Determine the [x, y] coordinate at the center of the cell enclosing the given text.  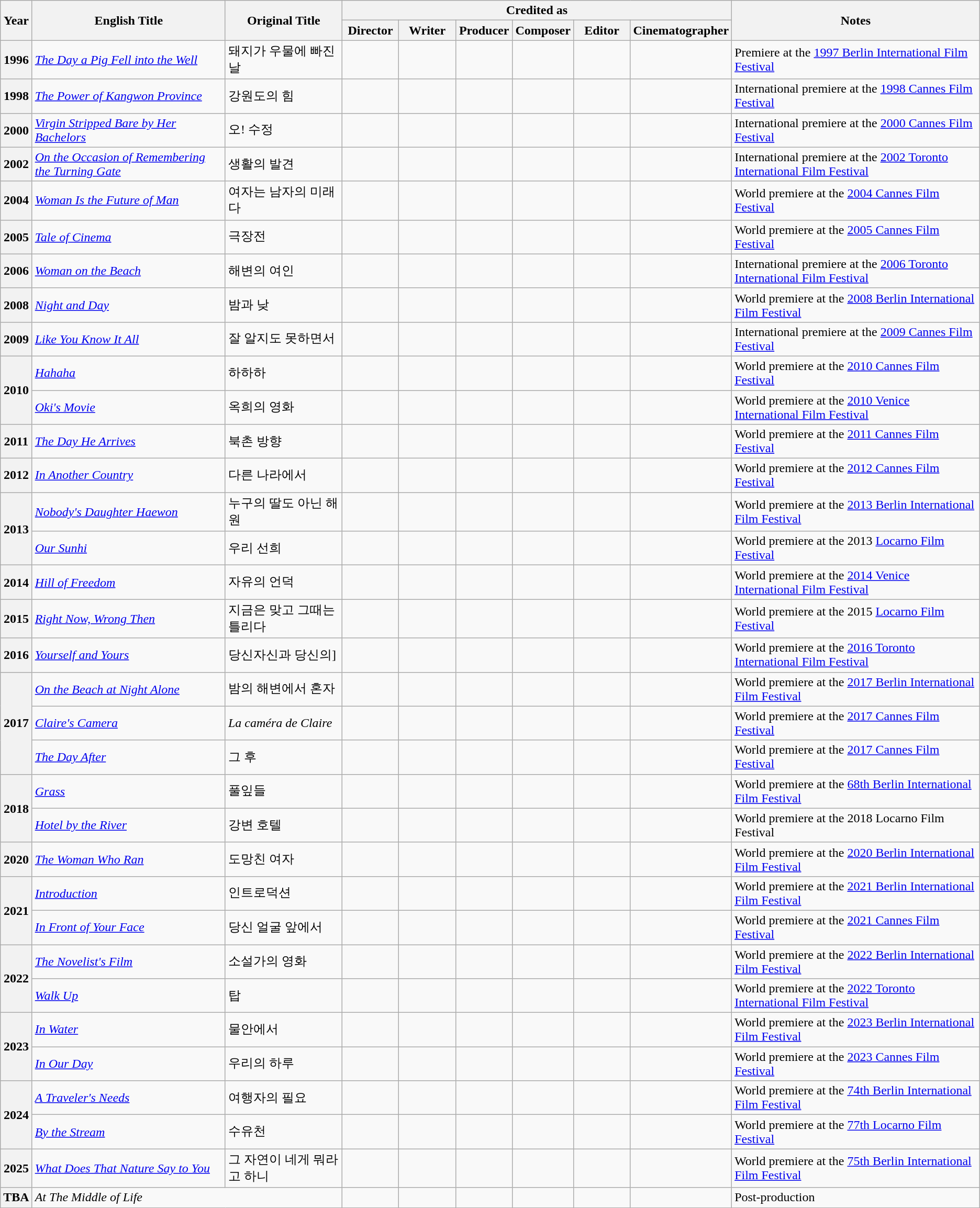
Composer [543, 30]
2023 [16, 1047]
World premiere at the 2023 Berlin International Film Festival [856, 1030]
Director [371, 30]
World premiere at the 2004 Cannes Film Festival [856, 200]
On the Beach at Night Alone [129, 689]
World premiere at the 77th Locarno Film Festival [856, 1132]
옥희의 영화 [284, 407]
World premiere at the 2021 Berlin International Film Festival [856, 893]
Producer [484, 30]
2012 [16, 475]
다른 나라에서 [284, 475]
World premiere at the 2018 Locarno Film Festival [856, 825]
Like You Know It All [129, 339]
지금은 맞고 그때는 틀리다 [284, 619]
On the Occasion of Remembering the Turning Gate [129, 164]
A Traveler's Needs [129, 1098]
Hill of Freedom [129, 582]
The Novelist's Film [129, 961]
그 자연이 네게 뭐라고 하니 [284, 1168]
Yourself and Yours [129, 655]
International premiere at the 2000 Cannes Film Festival [856, 130]
Virgin Stripped Bare by Her Bachelors [129, 130]
2016 [16, 655]
풀잎들 [284, 791]
Walk Up [129, 996]
2008 [16, 305]
2020 [16, 859]
2002 [16, 164]
World premiere at the 2023 Cannes Film Festival [856, 1064]
여자는 남자의 미래다 [284, 200]
물안에서 [284, 1030]
International premiere at the 2002 Toronto International Film Festival [856, 164]
Oki's Movie [129, 407]
Night and Day [129, 305]
Woman Is the Future of Man [129, 200]
2022 [16, 978]
International premiere at the 2006 Toronto International Film Festival [856, 271]
2015 [16, 619]
2010 [16, 390]
잘 알지도 못하면서 [284, 339]
World premiere at the 2015 Locarno Film Festival [856, 619]
2018 [16, 808]
강원도의 힘 [284, 96]
당신자신과 당신의] [284, 655]
Writer [427, 30]
World premiere at the 2010 Cannes Film Festival [856, 373]
1998 [16, 96]
Year [16, 20]
돼지가 우물에 빠진 날 [284, 60]
Hotel by the River [129, 825]
In Water [129, 1030]
2025 [16, 1168]
강변 호텔 [284, 825]
Post-production [856, 1198]
Tale of Cinema [129, 237]
탑 [284, 996]
The Day After [129, 757]
World premiere at the 2013 Berlin International Film Festival [856, 512]
In Front of Your Face [129, 927]
World premiere at the 2014 Venice International Film Festival [856, 582]
2017 [16, 723]
At The Middle of Life [187, 1198]
English Title [129, 20]
World premiere at the 2021 Cannes Film Festival [856, 927]
소설가의 영화 [284, 961]
2024 [16, 1115]
2014 [16, 582]
By the Stream [129, 1132]
World premiere at the 74th Berlin International Film Festival [856, 1098]
World premiere at the 2020 Berlin International Film Festival [856, 859]
World premiere at the 68th Berlin International Film Festival [856, 791]
In Our Day [129, 1064]
Right Now, Wrong Then [129, 619]
The Day He Arrives [129, 442]
Nobody's Daughter Haewon [129, 512]
TBA [16, 1198]
1996 [16, 60]
2004 [16, 200]
World premiere at the 2017 Berlin International Film Festival [856, 689]
2013 [16, 529]
Introduction [129, 893]
우리 선희 [284, 549]
수유천 [284, 1132]
누구의 딸도 아닌 해원 [284, 512]
World premiere at the 2016 Toronto International Film Festival [856, 655]
Our Sunhi [129, 549]
The Power of Kangwon Province [129, 96]
World premiere at the 2011 Cannes Film Festival [856, 442]
World premiere at the 2022 Berlin International Film Festival [856, 961]
Grass [129, 791]
2011 [16, 442]
World premiere at the 2008 Berlin International Film Festival [856, 305]
World premiere at the 75th Berlin International Film Festival [856, 1168]
Cinematographer [681, 30]
World premiere at the 2013 Locarno Film Festival [856, 549]
우리의 하루 [284, 1064]
Original Title [284, 20]
여행자의 필요 [284, 1098]
Woman on the Beach [129, 271]
극장전 [284, 237]
2021 [16, 910]
2009 [16, 339]
World premiere at the 2022 Toronto International Film Festival [856, 996]
하하하 [284, 373]
당신 얼굴 앞에서 [284, 927]
Editor [602, 30]
2005 [16, 237]
밤의 해변에서 혼자 [284, 689]
북촌 방향 [284, 442]
World premiere at the 2012 Cannes Film Festival [856, 475]
The Day a Pig Fell into the Well [129, 60]
International premiere at the 2009 Cannes Film Festival [856, 339]
오! 수정 [284, 130]
Premiere at the 1997 Berlin International Film Festival [856, 60]
Hahaha [129, 373]
그 후 [284, 757]
International premiere at the 1998 Cannes Film Festival [856, 96]
인트로덕션 [284, 893]
Credited as [537, 10]
자유의 언덕 [284, 582]
도망친 여자 [284, 859]
Claire's Camera [129, 723]
The Woman Who Ran [129, 859]
생활의 발견 [284, 164]
2006 [16, 271]
World premiere at the 2010 Venice International Film Festival [856, 407]
Notes [856, 20]
What Does That Nature Say to You [129, 1168]
World premiere at the 2005 Cannes Film Festival [856, 237]
해변의 여인 [284, 271]
In Another Country [129, 475]
2000 [16, 130]
La caméra de Claire [284, 723]
밤과 낮 [284, 305]
